Output the [x, y] coordinate of the center of the cell containing the given text.  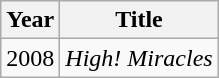
2008 [30, 58]
Title [139, 20]
High! Miracles [139, 58]
Year [30, 20]
